From the cell containing the given text, extract its center point as [X, Y] coordinate. 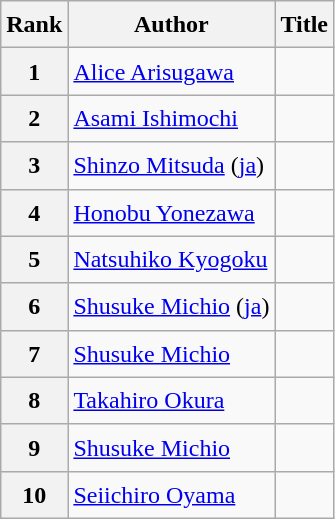
4 [34, 212]
Asami Ishimochi [172, 118]
Alice Arisugawa [172, 72]
7 [34, 354]
10 [34, 494]
Seiichiro Oyama [172, 494]
Shinzo Mitsuda (ja) [172, 166]
Natsuhiko Kyogoku [172, 260]
Title [304, 24]
3 [34, 166]
Honobu Yonezawa [172, 212]
Author [172, 24]
6 [34, 306]
Shusuke Michio (ja) [172, 306]
5 [34, 260]
Rank [34, 24]
8 [34, 400]
9 [34, 448]
1 [34, 72]
Takahiro Okura [172, 400]
2 [34, 118]
